Return [x, y] of the center of cell containing provided text 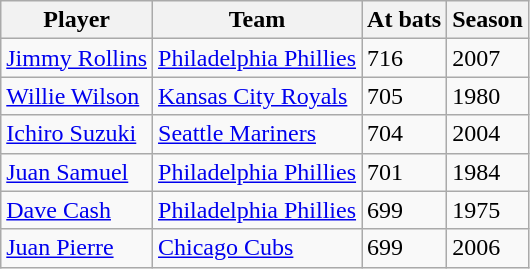
Season [488, 20]
Player [77, 20]
Jimmy Rollins [77, 58]
2004 [488, 134]
Dave Cash [77, 210]
1980 [488, 96]
At bats [404, 20]
1984 [488, 172]
Team [258, 20]
704 [404, 134]
Ichiro Suzuki [77, 134]
Kansas City Royals [258, 96]
701 [404, 172]
Willie Wilson [77, 96]
2006 [488, 248]
Chicago Cubs [258, 248]
Juan Pierre [77, 248]
2007 [488, 58]
Juan Samuel [77, 172]
716 [404, 58]
705 [404, 96]
Seattle Mariners [258, 134]
1975 [488, 210]
